Return [x, y] of the center of cell containing provided text 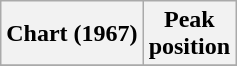
Peakposition [189, 34]
Chart (1967) [72, 34]
